Return the [X, Y] coordinate for the center point of the cell that contains the specified text.  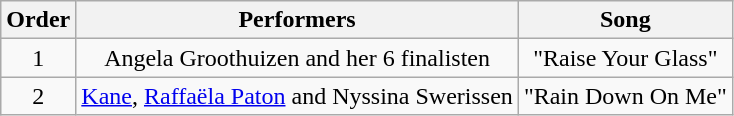
1 [38, 58]
Order [38, 20]
Song [625, 20]
Kane, Raffaëla Paton and Nyssina Swerissen [298, 96]
"Rain Down On Me" [625, 96]
Performers [298, 20]
Angela Groothuizen and her 6 finalisten [298, 58]
2 [38, 96]
"Raise Your Glass" [625, 58]
